From the cell containing the given text, extract its center point as (x, y) coordinate. 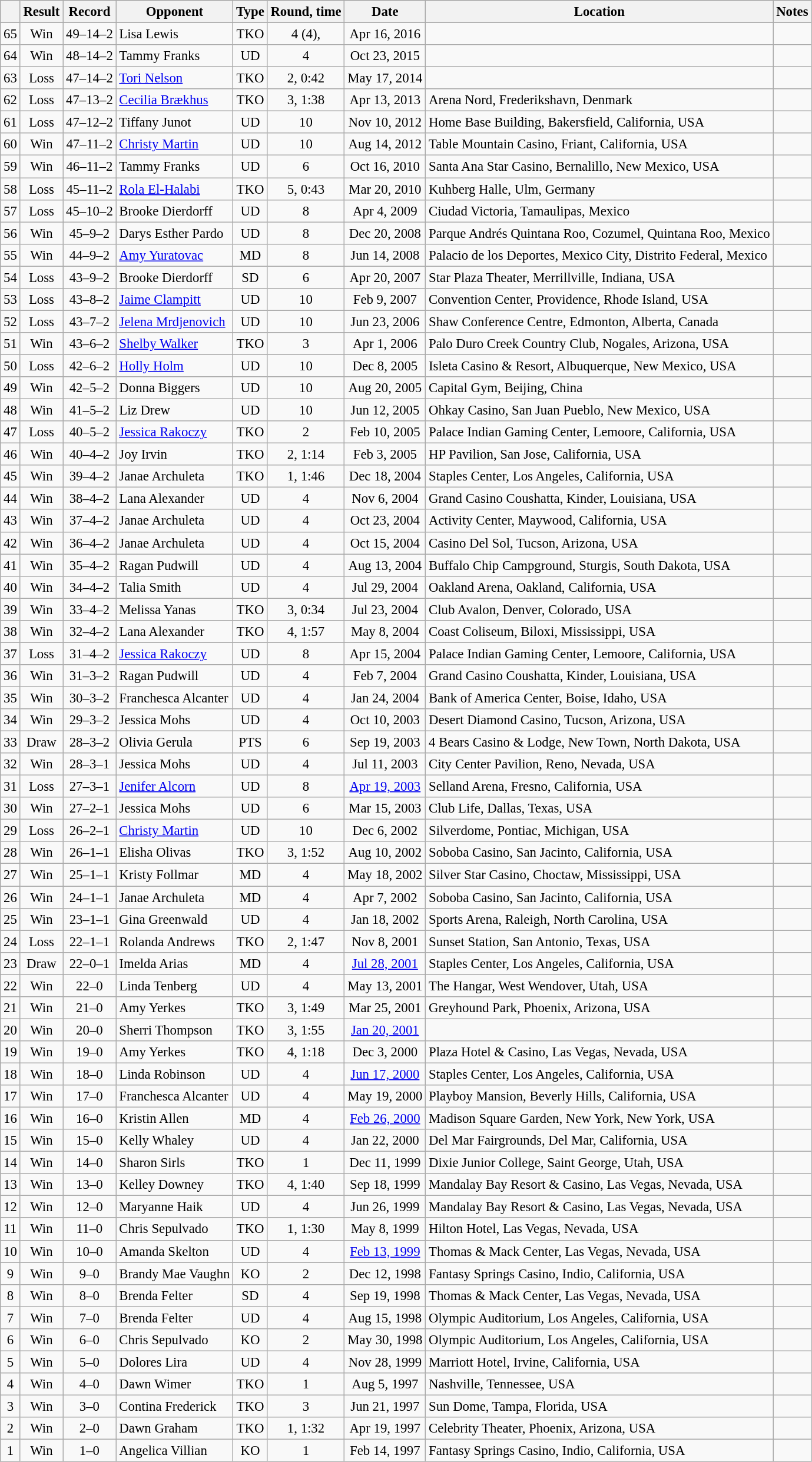
Table Mountain Casino, Friant, California, USA (599, 144)
25–1–1 (90, 875)
May 8, 2004 (385, 632)
Nashville, Tennessee, USA (599, 1384)
Holly Holm (174, 366)
Kristin Allen (174, 1119)
38 (11, 632)
Apr 16, 2016 (385, 34)
4–0 (90, 1384)
40 (11, 587)
Home Base Building, Bakersfield, California, USA (599, 122)
Jelena Mrdjenovich (174, 321)
Sherri Thompson (174, 1030)
4, 1:40 (306, 1185)
59 (11, 167)
43–6–2 (90, 344)
39–4–2 (90, 476)
33–4–2 (90, 609)
58 (11, 189)
Apr 1, 2006 (385, 344)
28 (11, 853)
Gina Greenwald (174, 919)
20–0 (90, 1030)
Jun 21, 1997 (385, 1406)
45–10–2 (90, 211)
Dec 11, 1999 (385, 1163)
46–11–2 (90, 167)
Isleta Casino & Resort, Albuquerque, New Mexico, USA (599, 366)
37–4–2 (90, 521)
62 (11, 100)
Amanda Skelton (174, 1251)
Silver Star Casino, Choctaw, Mississippi, USA (599, 875)
Santa Ana Star Casino, Bernalillo, New Mexico, USA (599, 167)
27–3–1 (90, 787)
Angelica Villian (174, 1451)
44–9–2 (90, 255)
Activity Center, Maywood, California, USA (599, 521)
Convention Center, Providence, Rhode Island, USA (599, 300)
Contina Frederick (174, 1406)
Jun 14, 2008 (385, 255)
2, 0:42 (306, 78)
Jaime Clampitt (174, 300)
21–0 (90, 1008)
Feb 9, 2007 (385, 300)
Dec 3, 2000 (385, 1052)
42–6–2 (90, 366)
Shaw Conference Centre, Edmonton, Alberta, Canada (599, 321)
37 (11, 654)
May 17, 2014 (385, 78)
32 (11, 764)
20 (11, 1030)
46 (11, 455)
Dawn Graham (174, 1428)
Result (41, 12)
35 (11, 698)
Celebrity Theater, Phoenix, Arizona, USA (599, 1428)
Sun Dome, Tampa, Florida, USA (599, 1406)
Selland Arena, Fresno, California, USA (599, 787)
Type (250, 12)
Dawn Wimer (174, 1384)
63 (11, 78)
Sep 18, 1999 (385, 1185)
16–0 (90, 1119)
HP Pavilion, San Jose, California, USA (599, 455)
Round, time (306, 12)
7–0 (90, 1318)
Feb 26, 2000 (385, 1119)
3, 1:52 (306, 853)
22–0–1 (90, 963)
Jan 22, 2000 (385, 1141)
3, 1:49 (306, 1008)
Kristy Follmar (174, 875)
22–0 (90, 986)
30 (11, 808)
Apr 15, 2004 (385, 654)
48 (11, 410)
9–0 (90, 1274)
Dolores Lira (174, 1362)
1, 1:46 (306, 476)
Feb 10, 2005 (385, 432)
19–0 (90, 1052)
Jan 18, 2002 (385, 919)
36 (11, 676)
Amy Yuratovac (174, 255)
47–11–2 (90, 144)
Lisa Lewis (174, 34)
29–3–2 (90, 720)
28–3–1 (90, 764)
Tori Nelson (174, 78)
55 (11, 255)
50 (11, 366)
4, 1:18 (306, 1052)
44 (11, 499)
25 (11, 919)
36–4–2 (90, 543)
2, 1:14 (306, 455)
Feb 13, 1999 (385, 1251)
6–0 (90, 1340)
7 (11, 1318)
Apr 19, 1997 (385, 1428)
27–2–1 (90, 808)
Oct 23, 2004 (385, 521)
Maryanne Haik (174, 1207)
42 (11, 543)
22 (11, 986)
Kelley Downey (174, 1185)
49 (11, 388)
47–13–2 (90, 100)
60 (11, 144)
Jun 17, 2000 (385, 1074)
Brandy Mae Vaughn (174, 1274)
Nov 8, 2001 (385, 941)
31–3–2 (90, 676)
5–0 (90, 1362)
9 (11, 1274)
Jun 12, 2005 (385, 410)
57 (11, 211)
Dixie Junior College, Saint George, Utah, USA (599, 1163)
24 (11, 941)
4 Bears Casino & Lodge, New Town, North Dakota, USA (599, 742)
12 (11, 1207)
Mar 15, 2003 (385, 808)
May 19, 2000 (385, 1096)
Apr 19, 2003 (385, 787)
Aug 20, 2005 (385, 388)
24–1–1 (90, 897)
Feb 3, 2005 (385, 455)
Bank of America Center, Boise, Idaho, USA (599, 698)
Palo Duro Creek Country Club, Nogales, Arizona, USA (599, 344)
17–0 (90, 1096)
3, 1:38 (306, 100)
Palacio de los Deportes, Mexico City, Distrito Federal, Mexico (599, 255)
Star Plaza Theater, Merrillville, Indiana, USA (599, 277)
Club Life, Dallas, Texas, USA (599, 808)
Greyhound Park, Phoenix, Arizona, USA (599, 1008)
34–4–2 (90, 587)
Tiffany Junot (174, 122)
1, 1:30 (306, 1229)
38–4–2 (90, 499)
Talia Smith (174, 587)
Playboy Mansion, Beverly Hills, California, USA (599, 1096)
40–4–2 (90, 455)
23–1–1 (90, 919)
12–0 (90, 1207)
19 (11, 1052)
Aug 13, 2004 (385, 565)
5 (11, 1362)
Rolanda Andrews (174, 941)
Marriott Hotel, Irvine, California, USA (599, 1362)
Sunset Station, San Antonio, Texas, USA (599, 941)
26 (11, 897)
Dec 20, 2008 (385, 233)
The Hangar, West Wendover, Utah, USA (599, 986)
Coast Coliseum, Biloxi, Mississippi, USA (599, 632)
Liz Drew (174, 410)
Silverdome, Pontiac, Michigan, USA (599, 831)
1, 1:32 (306, 1428)
31 (11, 787)
10–0 (90, 1251)
Oct 16, 2010 (385, 167)
26–2–1 (90, 831)
Nov 6, 2004 (385, 499)
52 (11, 321)
Sep 19, 2003 (385, 742)
15–0 (90, 1141)
Feb 7, 2004 (385, 676)
Del Mar Fairgrounds, Del Mar, California, USA (599, 1141)
Buffalo Chip Campground, Sturgis, South Dakota, USA (599, 565)
Oct 10, 2003 (385, 720)
32–4–2 (90, 632)
Cecilia Brækhus (174, 100)
17 (11, 1096)
Date (385, 12)
11–0 (90, 1229)
Linda Tenberg (174, 986)
Jan 20, 2001 (385, 1030)
3, 1:55 (306, 1030)
Feb 14, 1997 (385, 1451)
Dec 18, 2004 (385, 476)
29 (11, 831)
14 (11, 1163)
Mar 20, 2010 (385, 189)
39 (11, 609)
Jun 23, 2006 (385, 321)
40–5–2 (90, 432)
Opponent (174, 12)
Club Avalon, Denver, Colorado, USA (599, 609)
Jul 29, 2004 (385, 587)
2, 1:47 (306, 941)
3, 0:34 (306, 609)
28–3–2 (90, 742)
33 (11, 742)
Aug 5, 1997 (385, 1384)
18 (11, 1074)
May 30, 1998 (385, 1340)
May 18, 2002 (385, 875)
4 (4), (306, 34)
Jenifer Alcorn (174, 787)
Sep 19, 1998 (385, 1295)
Sharon Sirls (174, 1163)
45–9–2 (90, 233)
30–3–2 (90, 698)
Donna Biggers (174, 388)
Shelby Walker (174, 344)
Linda Robinson (174, 1074)
Apr 13, 2013 (385, 100)
34 (11, 720)
4, 1:57 (306, 632)
Notes (793, 12)
Kelly Whaley (174, 1141)
43–7–2 (90, 321)
45 (11, 476)
Apr 4, 2009 (385, 211)
Olivia Gerula (174, 742)
41 (11, 565)
45–11–2 (90, 189)
Nov 28, 1999 (385, 1362)
Ohkay Casino, San Juan Pueblo, New Mexico, USA (599, 410)
26–1–1 (90, 853)
City Center Pavilion, Reno, Nevada, USA (599, 764)
3–0 (90, 1406)
Dec 12, 1998 (385, 1274)
2–0 (90, 1428)
56 (11, 233)
Aug 15, 1998 (385, 1318)
Oct 15, 2004 (385, 543)
11 (11, 1229)
Mar 25, 2001 (385, 1008)
41–5–2 (90, 410)
13–0 (90, 1185)
21 (11, 1008)
May 8, 1999 (385, 1229)
5, 0:43 (306, 189)
16 (11, 1119)
Jun 26, 1999 (385, 1207)
Darys Esther Pardo (174, 233)
Jul 23, 2004 (385, 609)
43–8–2 (90, 300)
27 (11, 875)
15 (11, 1141)
65 (11, 34)
Plaza Hotel & Casino, Las Vegas, Nevada, USA (599, 1052)
51 (11, 344)
Madison Square Garden, New York, New York, USA (599, 1119)
Aug 14, 2012 (385, 144)
22–1–1 (90, 941)
Imelda Arias (174, 963)
48–14–2 (90, 56)
Apr 20, 2007 (385, 277)
Aug 10, 2002 (385, 853)
54 (11, 277)
Ciudad Victoria, Tamaulipas, Mexico (599, 211)
Hilton Hotel, Las Vegas, Nevada, USA (599, 1229)
Jul 28, 2001 (385, 963)
18–0 (90, 1074)
53 (11, 300)
Dec 8, 2005 (385, 366)
31–4–2 (90, 654)
Capital Gym, Beijing, China (599, 388)
42–5–2 (90, 388)
43 (11, 521)
Kuhberg Halle, Ulm, Germany (599, 189)
43–9–2 (90, 277)
Jan 24, 2004 (385, 698)
Desert Diamond Casino, Tucson, Arizona, USA (599, 720)
Casino Del Sol, Tucson, Arizona, USA (599, 543)
PTS (250, 742)
8–0 (90, 1295)
Dec 6, 2002 (385, 831)
Joy Irvin (174, 455)
35–4–2 (90, 565)
Nov 10, 2012 (385, 122)
Rola El-Halabi (174, 189)
May 13, 2001 (385, 986)
61 (11, 122)
Location (599, 12)
Oct 23, 2015 (385, 56)
Sports Arena, Raleigh, North Carolina, USA (599, 919)
Melissa Yanas (174, 609)
Apr 7, 2002 (385, 897)
Elisha Olivas (174, 853)
13 (11, 1185)
47–12–2 (90, 122)
14–0 (90, 1163)
Parque Andrés Quintana Roo, Cozumel, Quintana Roo, Mexico (599, 233)
1–0 (90, 1451)
Jul 11, 2003 (385, 764)
23 (11, 963)
64 (11, 56)
Record (90, 12)
Arena Nord, Frederikshavn, Denmark (599, 100)
Oakland Arena, Oakland, California, USA (599, 587)
47–14–2 (90, 78)
47 (11, 432)
49–14–2 (90, 34)
